Identify which cell holds the provided text, then report its [x, y] central coordinate. 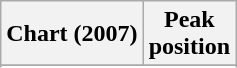
Peakposition [189, 34]
Chart (2007) [72, 34]
